Determine the [x, y] coordinate at the center of the cell enclosing the given text.  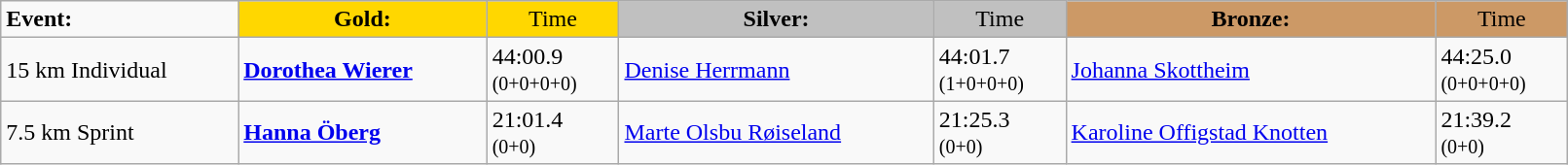
Johanna Skottheim [1251, 70]
Event: [120, 19]
21:39.2(0+0) [1502, 132]
Dorothea Wierer [362, 70]
7.5 km Sprint [120, 132]
Gold: [362, 19]
Bronze: [1251, 19]
Denise Herrmann [777, 70]
21:01.4(0+0) [553, 132]
15 km Individual [120, 70]
44:00.9(0+0+0+0) [553, 70]
44:01.7(1+0+0+0) [1000, 70]
44:25.0(0+0+0+0) [1502, 70]
Hanna Öberg [362, 132]
21:25.3(0+0) [1000, 132]
Karoline Offigstad Knotten [1251, 132]
Silver: [777, 19]
Marte Olsbu Røiseland [777, 132]
